Detect which cell encompasses the target text, then output its [x, y] center coordinate. 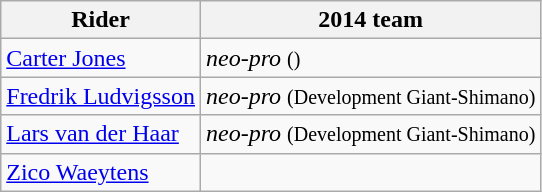
neo-pro () [370, 58]
Rider [101, 20]
Fredrik Ludvigsson [101, 96]
Zico Waeytens [101, 172]
Lars van der Haar [101, 134]
2014 team [370, 20]
Carter Jones [101, 58]
